Locate the cell with the specified text and output its [x, y] center coordinate. 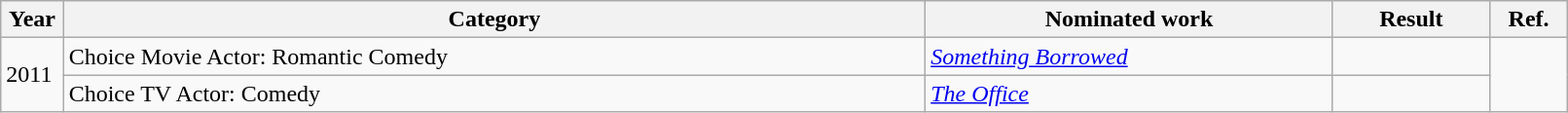
Result [1411, 19]
The Office [1129, 94]
2011 [32, 75]
Choice TV Actor: Comedy [494, 94]
Year [32, 19]
Category [494, 19]
Choice Movie Actor: Romantic Comedy [494, 56]
Ref. [1528, 19]
Something Borrowed [1129, 56]
Nominated work [1129, 19]
